Identify which cell holds the provided text, then report its (x, y) central coordinate. 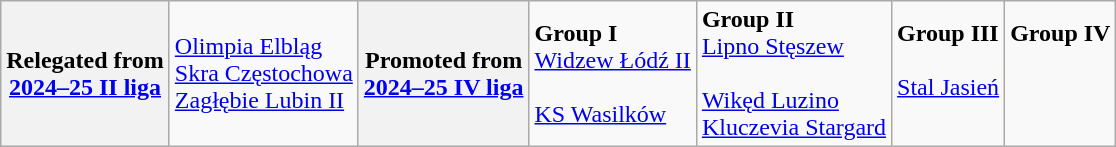
Promoted from2024–25 IV liga (444, 74)
Group III Stal Jasień (948, 74)
Group I Widzew Łódź II KS Wasilków (612, 74)
Group IV (1060, 74)
Relegated from2024–25 II liga (86, 74)
Olimpia Elbląg Skra Częstochowa Zagłębie Lubin II (264, 74)
Group II Lipno Stęszew Wikęd Luzino Kluczevia Stargard (794, 74)
